Extract the (X, Y) coordinate from the center of the cell holding the provided text.  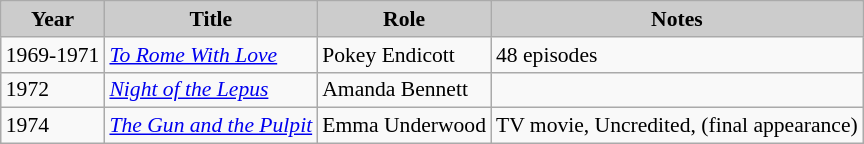
To Rome With Love (210, 55)
48 episodes (677, 55)
Role (404, 19)
Emma Underwood (404, 126)
Amanda Bennett (404, 90)
Notes (677, 19)
1972 (53, 90)
Pokey Endicott (404, 55)
The Gun and the Pulpit (210, 126)
Night of the Lepus (210, 90)
TV movie, Uncredited, (final appearance) (677, 126)
Title (210, 19)
Year (53, 19)
1969-1971 (53, 55)
1974 (53, 126)
